Return [X, Y] of the center of cell containing provided text 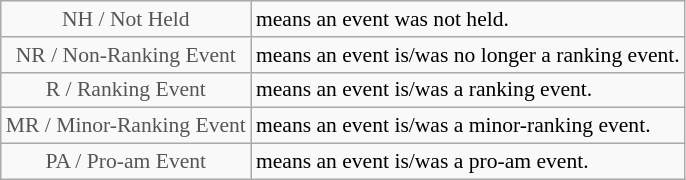
means an event is/was no longer a ranking event. [468, 55]
means an event was not held. [468, 19]
means an event is/was a pro-am event. [468, 162]
NR / Non-Ranking Event [126, 55]
NH / Not Held [126, 19]
MR / Minor-Ranking Event [126, 126]
means an event is/was a minor-ranking event. [468, 126]
means an event is/was a ranking event. [468, 90]
R / Ranking Event [126, 90]
PA / Pro-am Event [126, 162]
